Locate the cell with the specified text and output its [X, Y] center coordinate. 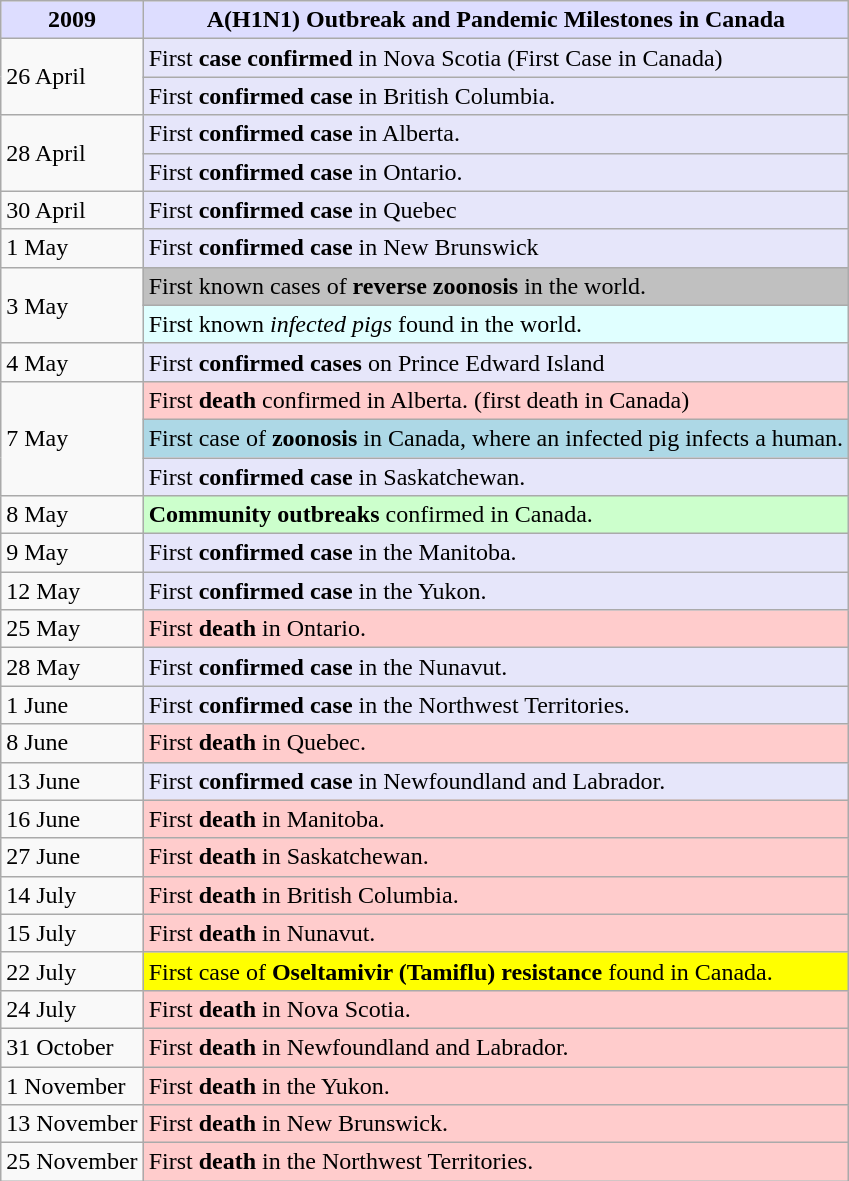
14 July [72, 895]
First known cases of reverse zoonosis in the world. [496, 286]
First confirmed case in Quebec [496, 210]
8 May [72, 515]
4 May [72, 362]
First confirmed cases on Prince Edward Island [496, 362]
First death in New Brunswick. [496, 1124]
First case of Oseltamivir (Tamiflu) resistance found in Canada. [496, 971]
First confirmed case in Ontario. [496, 172]
8 June [72, 743]
1 November [72, 1085]
First death in Manitoba. [496, 819]
9 May [72, 553]
15 July [72, 933]
22 July [72, 971]
First death in Ontario. [496, 629]
First death confirmed in Alberta. (first death in Canada) [496, 400]
1 May [72, 248]
A(H1N1) Outbreak and Pandemic Milestones in Canada [496, 20]
13 November [72, 1124]
First known infected pigs found in the world. [496, 324]
7 May [72, 438]
28 May [72, 667]
16 June [72, 819]
25 November [72, 1162]
First confirmed case in New Brunswick [496, 248]
First death in British Columbia. [496, 895]
First death in Nova Scotia. [496, 1009]
First confirmed case in the Manitoba. [496, 553]
First death in the Yukon. [496, 1085]
13 June [72, 781]
First death in Newfoundland and Labrador. [496, 1047]
25 May [72, 629]
12 May [72, 591]
First confirmed case in Saskatchewan. [496, 477]
First confirmed case in the Northwest Territories. [496, 705]
3 May [72, 305]
First confirmed case in Newfoundland and Labrador. [496, 781]
Community outbreaks confirmed in Canada. [496, 515]
First confirmed case in Alberta. [496, 134]
First confirmed case in the Yukon. [496, 591]
First death in Saskatchewan. [496, 857]
First case confirmed in Nova Scotia (First Case in Canada) [496, 58]
28 April [72, 153]
First confirmed case in the Nunavut. [496, 667]
First case of zoonosis in Canada, where an infected pig infects a human. [496, 438]
26 April [72, 77]
2009 [72, 20]
First confirmed case in British Columbia. [496, 96]
First death in Nunavut. [496, 933]
27 June [72, 857]
First death in the Northwest Territories. [496, 1162]
1 June [72, 705]
30 April [72, 210]
24 July [72, 1009]
31 October [72, 1047]
First death in Quebec. [496, 743]
